Return (X, Y) of the center of cell containing provided text 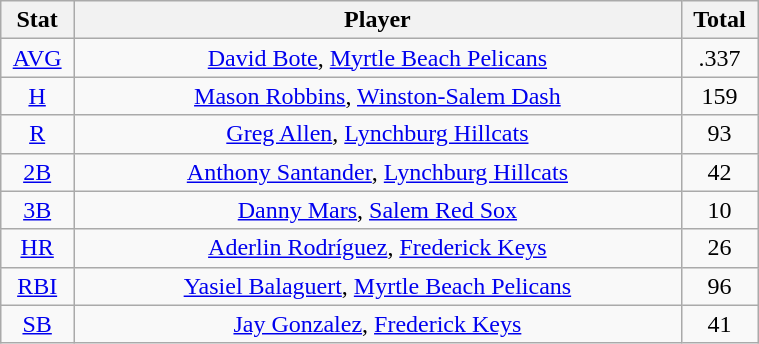
Greg Allen, Lynchburg Hillcats (378, 134)
Player (378, 20)
Danny Mars, Salem Red Sox (378, 210)
Yasiel Balaguert, Myrtle Beach Pelicans (378, 286)
.337 (719, 58)
David Bote, Myrtle Beach Pelicans (378, 58)
Stat (38, 20)
RBI (38, 286)
H (38, 96)
Anthony Santander, Lynchburg Hillcats (378, 172)
96 (719, 286)
93 (719, 134)
26 (719, 248)
159 (719, 96)
SB (38, 324)
3B (38, 210)
Mason Robbins, Winston-Salem Dash (378, 96)
2B (38, 172)
AVG (38, 58)
42 (719, 172)
41 (719, 324)
Total (719, 20)
Aderlin Rodríguez, Frederick Keys (378, 248)
10 (719, 210)
R (38, 134)
HR (38, 248)
Jay Gonzalez, Frederick Keys (378, 324)
